Detect which cell encompasses the target text, then output its [X, Y] center coordinate. 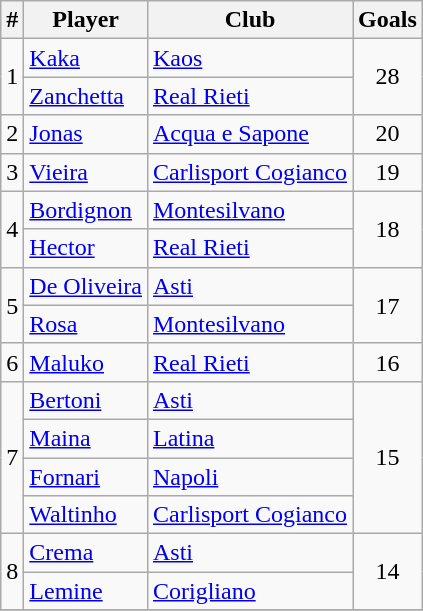
Crema [86, 553]
7 [12, 457]
2 [12, 134]
Hector [86, 248]
Jonas [86, 134]
Rosa [86, 324]
Lemine [86, 591]
De Oliveira [86, 286]
Kaka [86, 58]
Waltinho [86, 515]
Player [86, 20]
Bordignon [86, 210]
18 [388, 229]
19 [388, 172]
Club [250, 20]
Fornari [86, 477]
Napoli [250, 477]
6 [12, 362]
Vieira [86, 172]
4 [12, 229]
3 [12, 172]
# [12, 20]
8 [12, 572]
Maina [86, 438]
Bertoni [86, 400]
Corigliano [250, 591]
20 [388, 134]
Acqua e Sapone [250, 134]
15 [388, 457]
14 [388, 572]
1 [12, 77]
28 [388, 77]
Goals [388, 20]
Kaos [250, 58]
17 [388, 305]
Zanchetta [86, 96]
Maluko [86, 362]
Latina [250, 438]
5 [12, 305]
16 [388, 362]
